Extract the [X, Y] coordinate from the center of the cell holding the provided text.  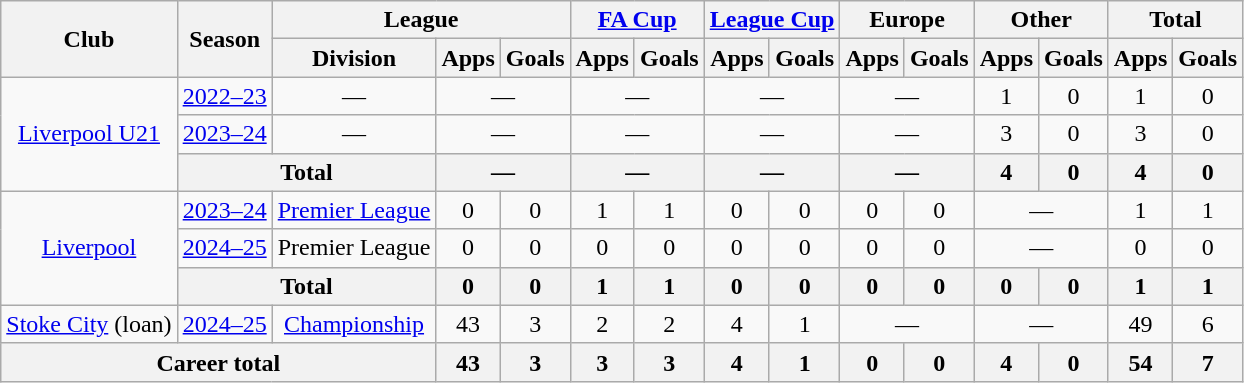
League [421, 20]
Career total [218, 362]
2022–23 [224, 96]
54 [1140, 362]
Europe [907, 20]
Liverpool U21 [89, 134]
Club [89, 39]
Championship [354, 324]
Other [1041, 20]
Liverpool [89, 248]
6 [1208, 324]
7 [1208, 362]
49 [1140, 324]
League Cup [772, 20]
Stoke City (loan) [89, 324]
FA Cup [637, 20]
Division [354, 58]
Season [224, 39]
